Return the (x, y) coordinate for the center point of the cell that contains the specified text.  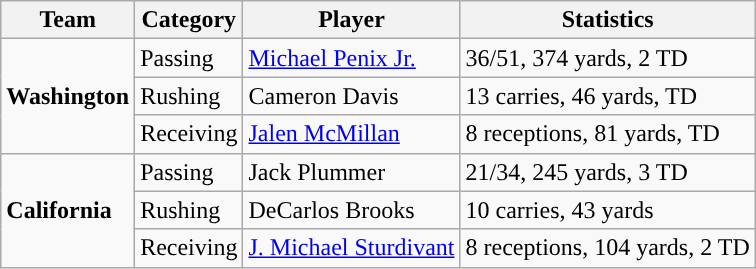
Washington (68, 96)
J. Michael Sturdivant (352, 248)
21/34, 245 yards, 3 TD (608, 172)
8 receptions, 81 yards, TD (608, 134)
Michael Penix Jr. (352, 58)
Statistics (608, 20)
10 carries, 43 yards (608, 210)
Jalen McMillan (352, 134)
Player (352, 20)
Team (68, 20)
13 carries, 46 yards, TD (608, 96)
California (68, 210)
Jack Plummer (352, 172)
Category (189, 20)
8 receptions, 104 yards, 2 TD (608, 248)
Cameron Davis (352, 96)
DeCarlos Brooks (352, 210)
36/51, 374 yards, 2 TD (608, 58)
